Capture the cell that displays the provided text and extract its [X, Y] central coordinate. 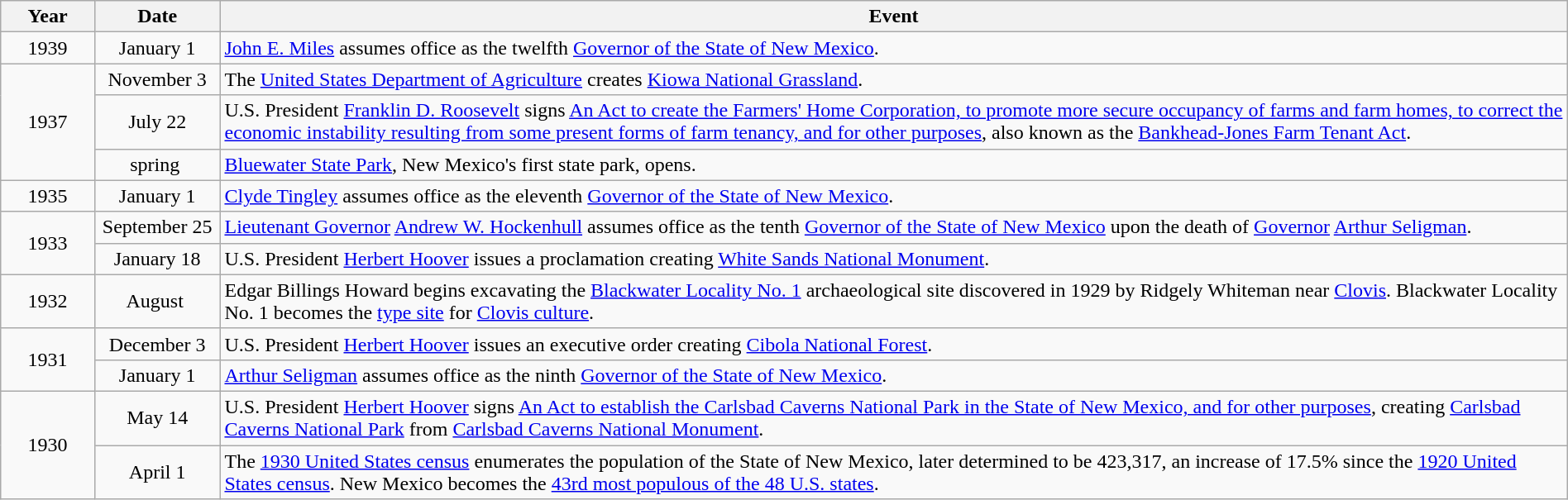
Clyde Tingley assumes office as the eleventh Governor of the State of New Mexico. [893, 196]
September 25 [157, 227]
The United States Department of Agriculture creates Kiowa National Grassland. [893, 79]
Arthur Seligman assumes office as the ninth Governor of the State of New Mexico. [893, 375]
John E. Miles assumes office as the twelfth Governor of the State of New Mexico. [893, 48]
January 18 [157, 259]
spring [157, 164]
1937 [48, 122]
1931 [48, 360]
July 22 [157, 122]
April 1 [157, 471]
1932 [48, 301]
Lieutenant Governor Andrew W. Hockenhull assumes office as the tenth Governor of the State of New Mexico upon the death of Governor Arthur Seligman. [893, 227]
1939 [48, 48]
August [157, 301]
1935 [48, 196]
U.S. President Herbert Hoover issues an executive order creating Cibola National Forest. [893, 344]
May 14 [157, 418]
1933 [48, 243]
Date [157, 17]
Bluewater State Park, New Mexico's first state park, opens. [893, 164]
November 3 [157, 79]
Year [48, 17]
December 3 [157, 344]
U.S. President Herbert Hoover issues a proclamation creating White Sands National Monument. [893, 259]
1930 [48, 445]
Event [893, 17]
